Locate the cell with the specified text and output its (x, y) center coordinate. 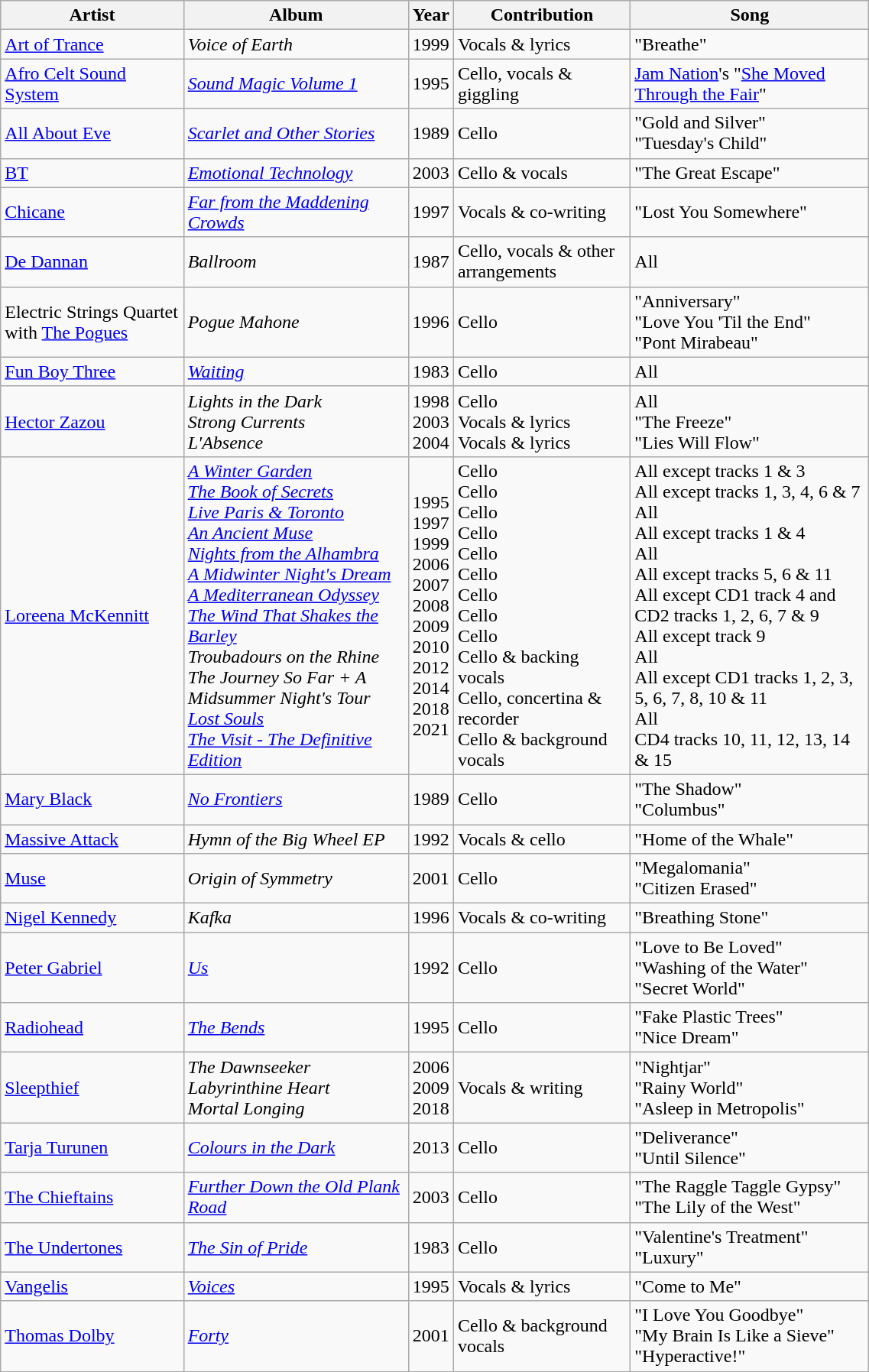
Sleepthief (92, 1088)
Origin of Symmetry (296, 879)
"The Raggle Taggle Gypsy""The Lily of the West" (750, 1197)
Sound Magic Volume 1 (296, 84)
2013 (431, 1148)
"Megalomania" "Citizen Erased" (750, 879)
"The Shadow""Columbus" (750, 800)
Tarja Turunen (92, 1148)
Cello & background vocals (541, 1336)
199820032004 (431, 421)
Year (431, 15)
The Chieftains (92, 1197)
1999 (431, 44)
CelloCelloCelloCelloCelloCelloCelloCelloCelloCello & backing vocalsCello, concertina & recorderCello & background vocals (541, 615)
Colours in the Dark (296, 1148)
Lights in the DarkStrong CurrentsL'Absence (296, 421)
BT (92, 173)
"Lost You Somewhere" (750, 212)
Nigel Kennedy (92, 918)
"Breathe" (750, 44)
Massive Attack (92, 838)
"Deliverance""Until Silence" (750, 1148)
Vocals & cello (541, 838)
Fun Boy Three (92, 371)
Radiohead (92, 1027)
No Frontiers (296, 800)
The Sin of Pride (296, 1247)
1987 (431, 261)
The Bends (296, 1027)
Us (296, 968)
Hector Zazou (92, 421)
Loreena McKennitt (92, 615)
Voice of Earth (296, 44)
Album (296, 15)
Pogue Mahone (296, 322)
1995199719992006 2007 2008200920102012201420182021 (431, 615)
Chicane (92, 212)
The DawnseekerLabyrinthine HeartMortal Longing (296, 1088)
"Fake Plastic Trees""Nice Dream" (750, 1027)
"Love to Be Loved""Washing of the Water""Secret World" (750, 968)
Forty (296, 1336)
200620092018 (431, 1088)
"Valentine's Treatment""Luxury" (750, 1247)
Waiting (296, 371)
Peter Gabriel (92, 968)
Hymn of the Big Wheel EP (296, 838)
Far from the Maddening Crowds (296, 212)
All"The Freeze""Lies Will Flow" (750, 421)
"Anniversary""Love You 'Til the End""Pont Mirabeau" (750, 322)
Art of Trance (92, 44)
"I Love You Goodbye""My Brain Is Like a Sieve""Hyperactive!" (750, 1336)
Song (750, 15)
Contribution (541, 15)
Further Down the Old Plank Road (296, 1197)
Kafka (296, 918)
Muse (92, 879)
Afro Celt Sound System (92, 84)
Artist (92, 15)
Vangelis (92, 1286)
Jam Nation's "She Moved Through the Fair" (750, 84)
Vocals & writing (541, 1088)
Thomas Dolby (92, 1336)
Mary Black (92, 800)
Scarlet and Other Stories (296, 133)
1997 (431, 212)
Cello & vocals (541, 173)
Cello, vocals & giggling (541, 84)
"Breathing Stone" (750, 918)
Emotional Technology (296, 173)
Voices (296, 1286)
"Gold and Silver""Tuesday's Child" (750, 133)
The Undertones (92, 1247)
"Home of the Whale" (750, 838)
Ballroom (296, 261)
CelloVocals & lyricsVocals & lyrics (541, 421)
"Come to Me" (750, 1286)
Electric Strings Quartet with The Pogues (92, 322)
"Nightjar""Rainy World""Asleep in Metropolis" (750, 1088)
All About Eve (92, 133)
Cello, vocals & other arrangements (541, 261)
De Dannan (92, 261)
"The Great Escape" (750, 173)
